Determine the (x, y) coordinate at the center of the cell enclosing the given text.  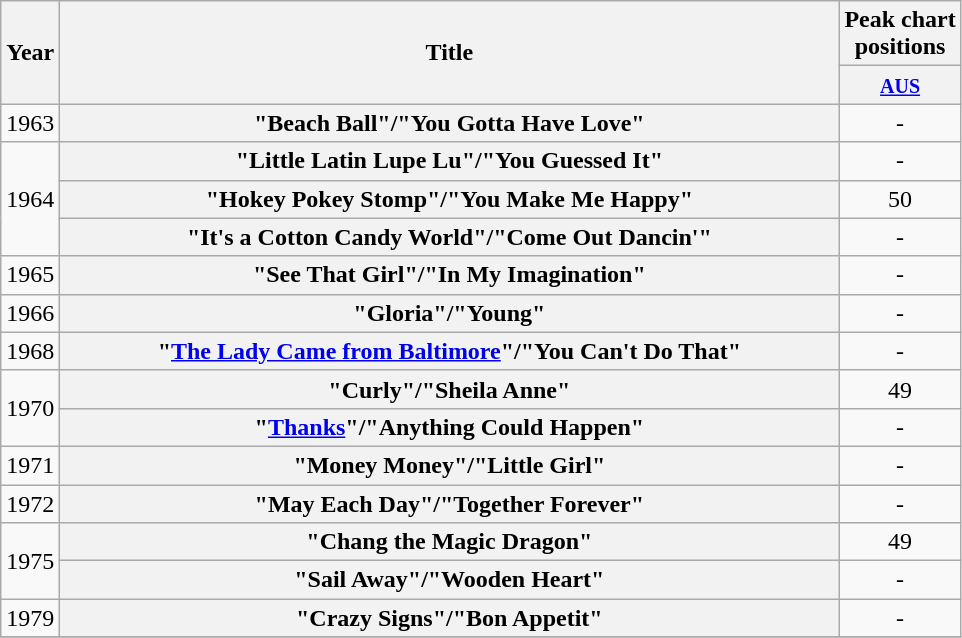
"Hokey Pokey Stomp"/"You Make Me Happy" (450, 199)
"Thanks"/"Anything Could Happen" (450, 427)
"Curly"/"Sheila Anne" (450, 389)
Peak chartpositions (900, 34)
"Money Money"/"Little Girl" (450, 465)
"See That Girl"/"In My Imagination" (450, 275)
AUS (900, 85)
1972 (30, 503)
"The Lady Came from Baltimore"/"You Can't Do That" (450, 351)
"Beach Ball"/"You Gotta Have Love" (450, 123)
1975 (30, 561)
1966 (30, 313)
50 (900, 199)
1964 (30, 199)
"May Each Day"/"Together Forever" (450, 503)
Title (450, 52)
Year (30, 52)
1970 (30, 408)
"Crazy Signs"/"Bon Appetit" (450, 618)
"It's a Cotton Candy World"/"Come Out Dancin'" (450, 237)
"Gloria"/"Young" (450, 313)
1963 (30, 123)
1979 (30, 618)
"Chang the Magic Dragon" (450, 542)
1968 (30, 351)
"Sail Away"/"Wooden Heart" (450, 580)
"Little Latin Lupe Lu"/"You Guessed It" (450, 161)
1965 (30, 275)
1971 (30, 465)
